Identify which cell holds the provided text, then report its [x, y] central coordinate. 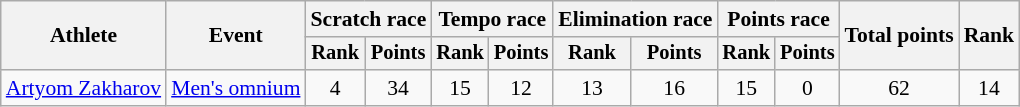
Total points [900, 36]
62 [900, 88]
Tempo race [492, 19]
0 [807, 88]
13 [592, 88]
Scratch race [368, 19]
16 [674, 88]
34 [398, 88]
Athlete [84, 36]
14 [990, 88]
4 [334, 88]
Points race [779, 19]
Elimination race [635, 19]
Artyom Zakharov [84, 88]
Men's omnium [236, 88]
12 [521, 88]
Event [236, 36]
